Extract the (X, Y) coordinate from the center of the cell holding the provided text.  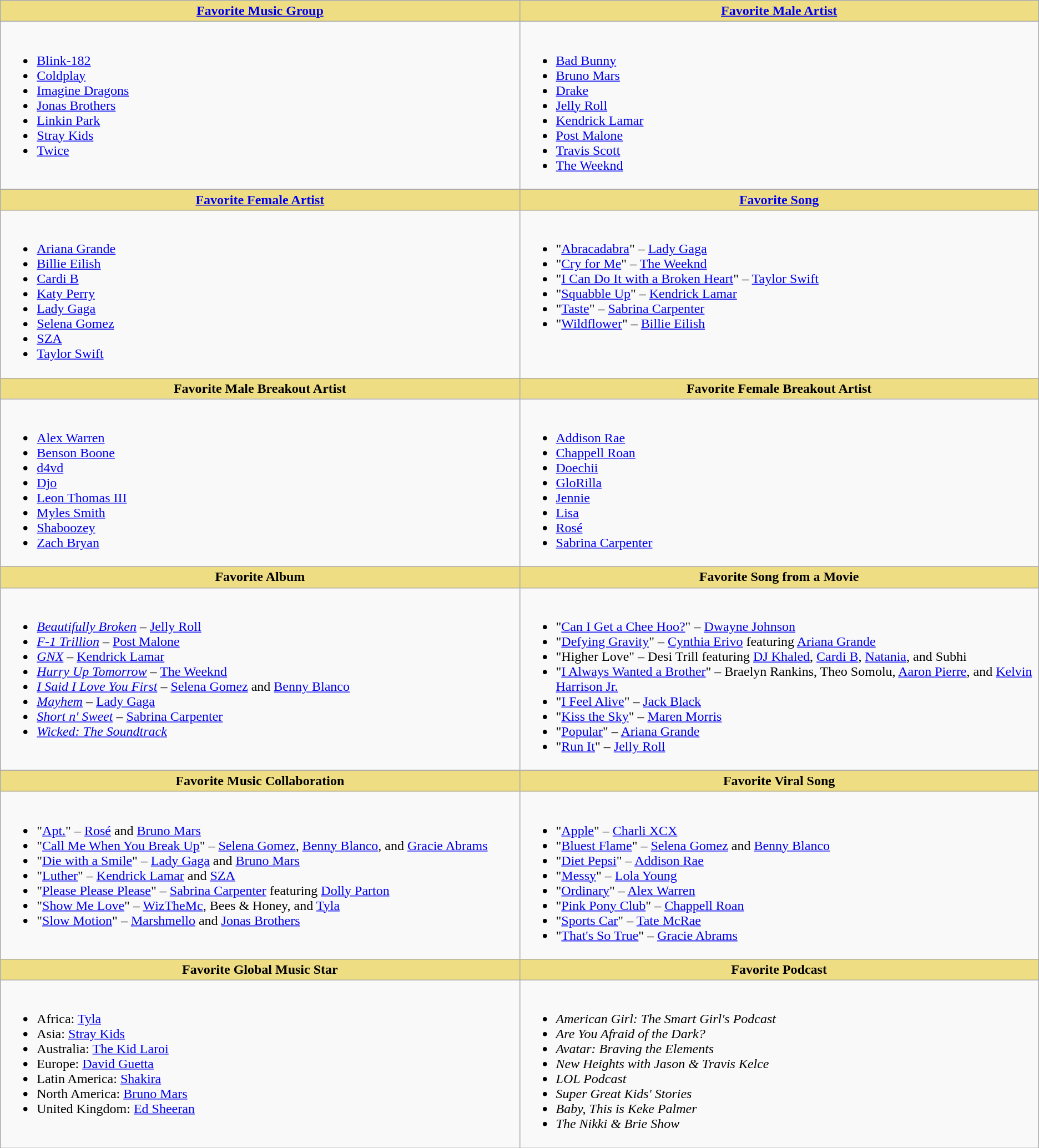
Favorite Global Music Star (260, 969)
Blink-182ColdplayImagine DragonsJonas BrothersLinkin ParkStray KidsTwice (260, 105)
Favorite Female Breakout Artist (779, 388)
Favorite Male Breakout Artist (260, 388)
Alex WarrenBenson Booned4vdDjoLeon Thomas IIIMyles SmithShaboozeyZach Bryan (260, 483)
Bad BunnyBruno MarsDrakeJelly RollKendrick LamarPost MaloneTravis ScottThe Weeknd (779, 105)
Ariana GrandeBillie EilishCardi BKaty PerryLady GagaSelena GomezSZATaylor Swift (260, 294)
Addison RaeChappell RoanDoechiiGloRillaJennieLisaRoséSabrina Carpenter (779, 483)
Favorite Viral Song (779, 781)
Favorite Song from a Movie (779, 577)
Africa: TylaAsia: Stray KidsAustralia: The Kid LaroiEurope: David GuettaLatin America: ShakiraNorth America: Bruno MarsUnited Kingdom: Ed Sheeran (260, 1064)
Favorite Song (779, 200)
Favorite Album (260, 577)
Favorite Music Group (260, 11)
Favorite Female Artist (260, 200)
Favorite Male Artist (779, 11)
Favorite Music Collaboration (260, 781)
Favorite Podcast (779, 969)
